Locate the cell with the specified text and output its (x, y) center coordinate. 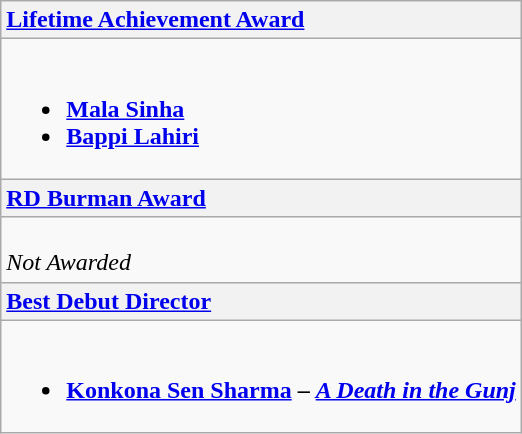
RD Burman Award (262, 198)
Konkona Sen Sharma – A Death in the Gunj (262, 376)
Mala SinhaBappi Lahiri (262, 109)
Not Awarded (262, 250)
Lifetime Achievement Award (262, 20)
Best Debut Director (262, 301)
